Locate the cell with the specified text and output its (X, Y) center coordinate. 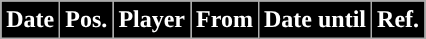
Ref. (398, 20)
Date (30, 20)
From (225, 20)
Pos. (86, 20)
Player (152, 20)
Date until (314, 20)
